Determine the (X, Y) coordinate at the center of the cell enclosing the given text.  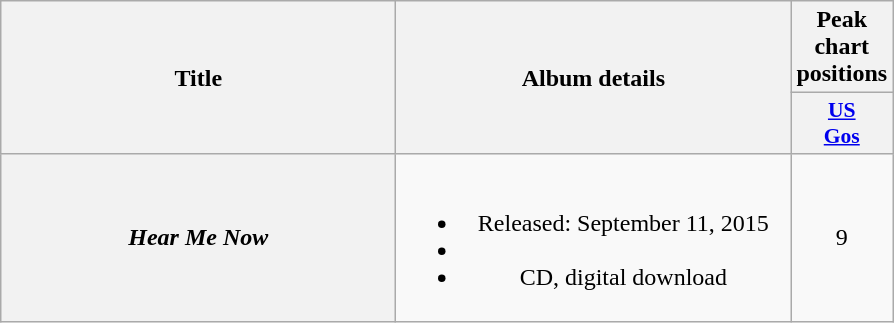
Album details (594, 78)
Released: September 11, 2015CD, digital download (594, 238)
USGos (842, 124)
9 (842, 238)
Title (198, 78)
Peak chart positions (842, 47)
Hear Me Now (198, 238)
